Output the [x, y] coordinate of the center of the cell containing the given text.  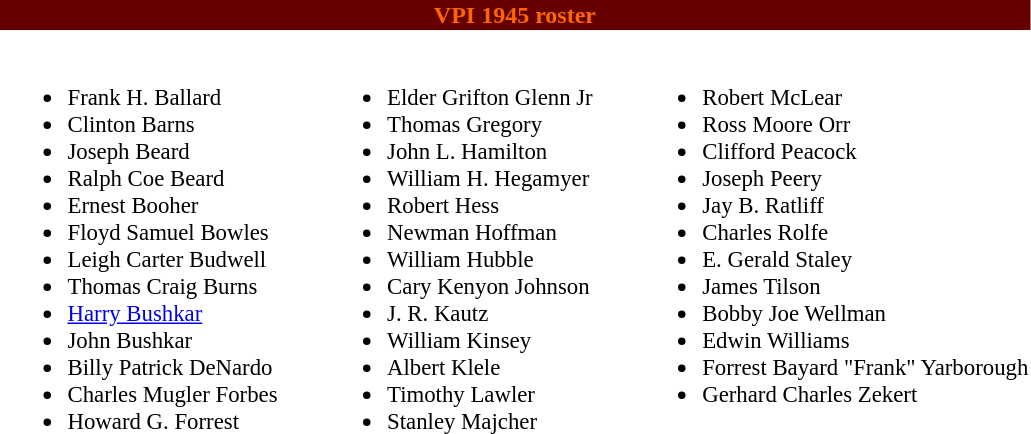
VPI 1945 roster [515, 15]
